Locate the cell with the specified text and output its (x, y) center coordinate. 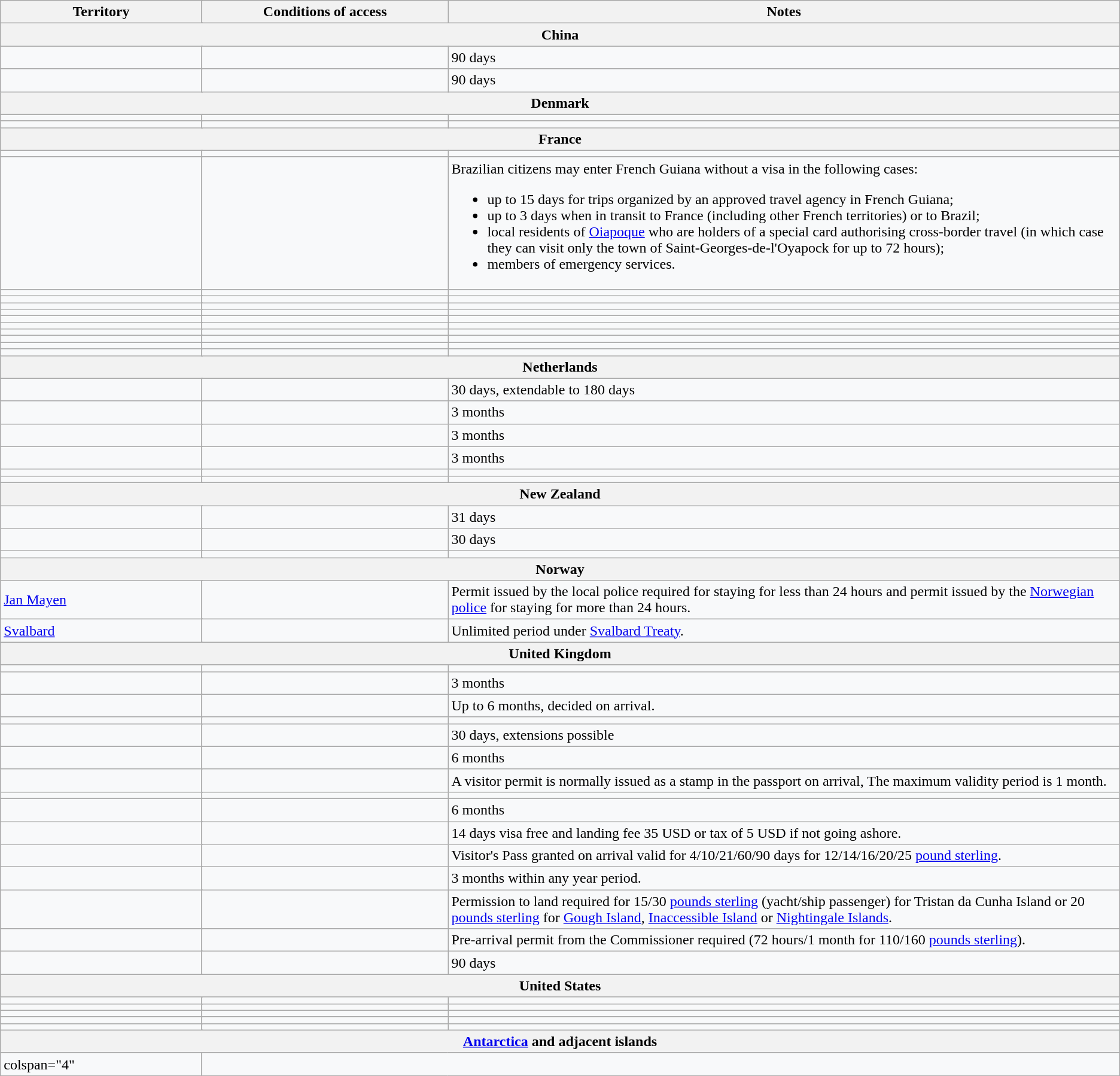
Notes (784, 12)
Visitor's Pass granted on arrival valid for 4/10/21/60/90 days for 12/14/16/20/25 pound sterling. (784, 856)
Territory (102, 12)
Unlimited period under Svalbard Treaty. (784, 631)
United Kingdom (560, 653)
30 days, extensions possible (784, 735)
Svalbard (102, 631)
Norway (560, 569)
New Zealand (560, 494)
Conditions of access (324, 12)
Jan Mayen (102, 600)
14 days visa free and landing fee 35 USD or tax of 5 USD if not going ashore. (784, 832)
France (560, 139)
colspan="4" (102, 1064)
Antarctica and adjacent islands (560, 1041)
3 months within any year period. (784, 879)
Pre-arrival permit from the Commissioner required (72 hours/1 month for 110/160 pounds sterling). (784, 940)
31 days (784, 516)
Denmark (560, 103)
China (560, 35)
Netherlands (560, 367)
A visitor permit is normally issued as a stamp in the passport on arrival, The maximum validity period is 1 month. (784, 780)
30 days, extendable to 180 days (784, 390)
30 days (784, 540)
United States (560, 986)
Up to 6 months, decided on arrival. (784, 706)
